Provide the [X, Y] coordinate of the cell's center where the given text is located.  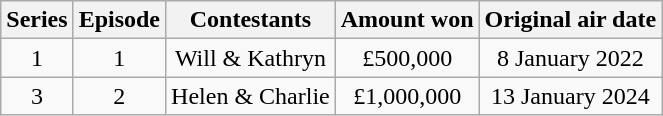
Contestants [251, 20]
Original air date [570, 20]
13 January 2024 [570, 96]
3 [37, 96]
Series [37, 20]
2 [119, 96]
Will & Kathryn [251, 58]
£500,000 [407, 58]
8 January 2022 [570, 58]
Helen & Charlie [251, 96]
£1,000,000 [407, 96]
Episode [119, 20]
Amount won [407, 20]
